Scan for the cell matching the given text and deliver its [x, y] coordinate at center. 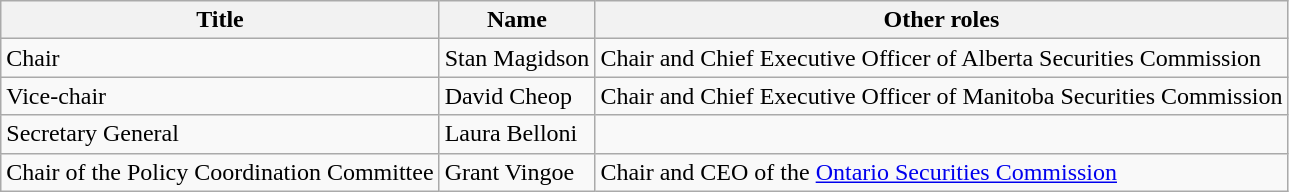
David Cheop [517, 96]
Grant Vingoe [517, 172]
Other roles [942, 20]
Laura Belloni [517, 134]
Chair and Chief Executive Officer of Alberta Securities Commission [942, 58]
Name [517, 20]
Title [220, 20]
Chair [220, 58]
Stan Magidson [517, 58]
Chair and Chief Executive Officer of Manitoba Securities Commission [942, 96]
Chair of the Policy Coordination Committee [220, 172]
Secretary General [220, 134]
Vice-chair [220, 96]
Chair and CEO of the Ontario Securities Commission [942, 172]
